Return [x, y] of the center of cell containing provided text 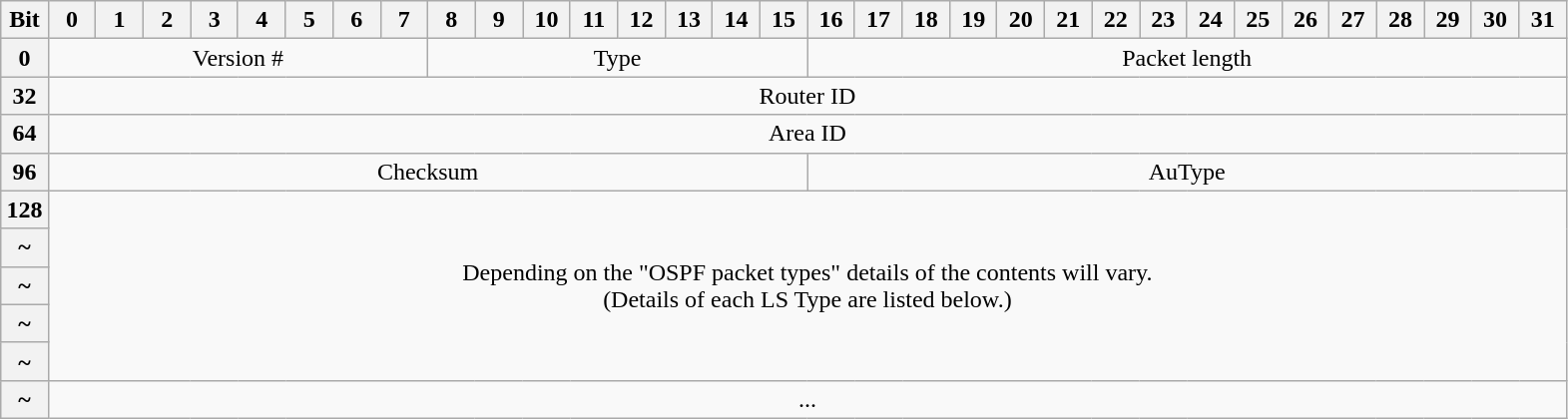
31 [1543, 20]
19 [973, 20]
7 [404, 20]
26 [1306, 20]
128 [25, 209]
AuType [1188, 172]
4 [261, 20]
96 [25, 172]
Router ID [806, 96]
10 [547, 20]
25 [1259, 20]
Version # [238, 58]
20 [1021, 20]
11 [594, 20]
22 [1116, 20]
32 [25, 96]
3 [215, 20]
Depending on the "OSPF packet types" details of the contents will vary.(Details of each LS Type are listed below.) [806, 285]
Checksum [427, 172]
15 [784, 20]
6 [356, 20]
64 [25, 134]
29 [1448, 20]
Type [618, 58]
18 [926, 20]
13 [689, 20]
27 [1353, 20]
21 [1068, 20]
2 [167, 20]
28 [1400, 20]
24 [1211, 20]
Bit [25, 20]
12 [642, 20]
... [806, 399]
9 [499, 20]
Packet length [1188, 58]
5 [309, 20]
23 [1164, 20]
14 [737, 20]
Area ID [806, 134]
16 [831, 20]
1 [120, 20]
8 [452, 20]
17 [878, 20]
30 [1495, 20]
